Provide the (X, Y) coordinate of the cell's center where the given text is located.  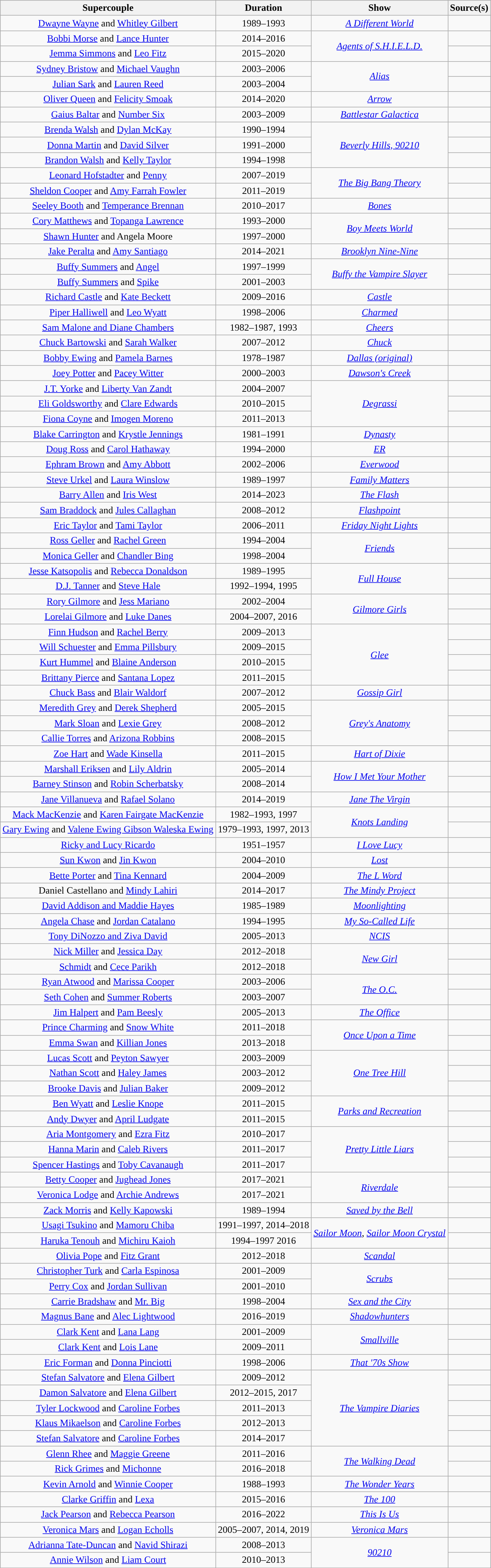
2011–2016 (263, 1454)
Schmidt and Cece Parikh (108, 967)
Bobbi Morse and Lance Hunter (108, 38)
Riverdale (379, 1187)
1982–1993, 1997 (263, 814)
David Addison and Maddie Hayes (108, 906)
Jim Halpert and Pam Beesly (108, 1012)
Chuck Bass and Blair Waldorf (108, 693)
Bette Porter and Tina Kennard (108, 875)
2003–2012 (263, 1073)
The 100 (379, 1499)
2008–2013 (263, 1545)
Hart of Dixie (379, 754)
Doug Ross and Carol Hathaway (108, 449)
Carrie Bradshaw and Mr. Big (108, 1301)
2000–2003 (263, 373)
1997–2000 (263, 236)
Glenn Rhee and Maggie Greene (108, 1454)
Betty Cooper and Jughead Jones (108, 1180)
Haruka Tenouh and Michiru Kaioh (108, 1241)
1989–1993 (263, 23)
Damon Salvatore and Elena Gilbert (108, 1392)
2002–2006 (263, 465)
Marshall Eriksen and Lily Aldrin (108, 769)
2015–2020 (263, 54)
Aria Montgomery and Ezra Fitz (108, 1134)
Monica Geller and Chandler Bing (108, 556)
Cory Matthews and Topanga Lawrence (108, 221)
Glee (379, 654)
Spencer Hastings and Toby Cavanaugh (108, 1165)
The Mindy Project (379, 890)
One Tree Hill (379, 1073)
Degrassi (379, 403)
The Wonder Years (379, 1484)
2005–2014 (263, 769)
Flashpoint (379, 510)
Tony DiNozzo and Ziva David (108, 936)
Jesse Katsopolis and Rebecca Donaldson (108, 571)
1989–1995 (263, 571)
This Is Us (379, 1514)
Buffy Summers and Angel (108, 267)
2009–2016 (263, 297)
Veronica Mars (379, 1530)
1951–1957 (263, 845)
Duration (263, 8)
Shawn Hunter and Angela Moore (108, 236)
Brenda Walsh and Dylan McKay (108, 130)
Eric Taylor and Tami Taylor (108, 525)
Rick Grimes and Michonne (108, 1469)
2005–2015 (263, 708)
2005–2007, 2014, 2019 (263, 1530)
Sex and the City (379, 1301)
2014–2023 (263, 495)
Chuck Bartowski and Sarah Walker (108, 343)
Agents of S.H.I.E.L.D. (379, 46)
Seeley Booth and Temperance Brennan (108, 206)
Ross Geller and Rachel Green (108, 541)
Moonlighting (379, 906)
Lucas Scott and Peyton Sawyer (108, 1058)
Barney Stinson and Robin Scherbatsky (108, 784)
Cheers (379, 327)
Pretty Little Liars (379, 1149)
Steve Urkel and Laura Winslow (108, 480)
Jane Villanueva and Rafael Solano (108, 799)
Klaus Mikaelson and Caroline Forbes (108, 1423)
Jack Pearson and Rebecca Pearson (108, 1514)
Veronica Mars and Logan Echolls (108, 1530)
Scandal (379, 1256)
2004–2007 (263, 388)
Rory Gilmore and Jess Mariano (108, 601)
2016–2022 (263, 1514)
1991–1997, 2014–2018 (263, 1225)
Arrow (379, 99)
NCIS (379, 936)
Callie Torres and Arizona Robbins (108, 738)
My So-Called Life (379, 921)
Beverly Hills, 90210 (379, 145)
Jane The Virgin (379, 799)
Seth Cohen and Summer Roberts (108, 997)
Will Schuester and Emma Pillsbury (108, 647)
Smallville (379, 1339)
Saved by the Bell (379, 1210)
1978–1987 (263, 358)
Annie Wilson and Liam Court (108, 1560)
2016–2019 (263, 1317)
ER (379, 449)
Sam Braddock and Jules Callaghan (108, 510)
Parks and Recreation (379, 1111)
1994–1997 2016 (263, 1241)
1979–1993, 1997, 2013 (263, 830)
Brittany Pierce and Santana Lopez (108, 678)
The O.C. (379, 989)
Donna Martin and David Silver (108, 145)
Nick Miller and Jessica Day (108, 952)
Charmed (379, 312)
Friends (379, 548)
Brooke Davis and Julian Baker (108, 1088)
Finn Hudson and Rachel Berry (108, 632)
Sailor Moon, Sailor Moon Crystal (379, 1233)
Lost (379, 860)
2008–2015 (263, 738)
2009–2015 (263, 647)
Leonard Hofstadter and Penny (108, 175)
Julian Sark and Lauren Reed (108, 84)
Kevin Arnold and Winnie Cooper (108, 1484)
Daniel Castellano and Mindy Lahiri (108, 890)
2015–2016 (263, 1499)
Andy Dwyer and April Ludgate (108, 1119)
1982–1987, 1993 (263, 327)
2014–2021 (263, 251)
2009–2011 (263, 1347)
Fiona Coyne and Imogen Moreno (108, 419)
D.J. Tanner and Steve Hale (108, 586)
Jemma Simmons and Leo Fitz (108, 54)
Joey Potter and Pacey Witter (108, 373)
The Office (379, 1012)
1997–1999 (263, 267)
How I Met Your Mother (379, 776)
Once Upon a Time (379, 1035)
Gaius Baltar and Number Six (108, 114)
1992–1994, 1995 (263, 586)
The Big Bang Theory (379, 183)
Dallas (original) (379, 358)
Oliver Queen and Felicity Smoak (108, 99)
Prince Charming and Snow White (108, 1027)
2011–2019 (263, 191)
Meredith Grey and Derek Shepherd (108, 708)
Full House (379, 579)
Buffy Summers and Spike (108, 282)
1994–1995 (263, 921)
Mack MacKenzie and Karen Fairgate MacKenzie (108, 814)
1981–1991 (263, 434)
Knots Landing (379, 822)
2003–2007 (263, 997)
Nathan Scott and Haley James (108, 1073)
2010–2013 (263, 1560)
Bobby Ewing and Pamela Barnes (108, 358)
Ben Wyatt and Leslie Knope (108, 1103)
Brandon Walsh and Kelly Taylor (108, 160)
Gary Ewing and Valene Ewing Gibson Waleska Ewing (108, 830)
The L Word (379, 875)
1994–2004 (263, 541)
Family Matters (379, 480)
Scrubs (379, 1279)
The Vampire Diaries (379, 1408)
Dynasty (379, 434)
Gilmore Girls (379, 609)
A Different World (379, 23)
Grey's Anatomy (379, 723)
Ephram Brown and Amy Abbott (108, 465)
Clarke Griffin and Lexa (108, 1499)
1989–1997 (263, 480)
Hanna Marin and Caleb Rivers (108, 1149)
2002–2004 (263, 601)
Bones (379, 206)
Shadowhunters (379, 1317)
Alias (379, 76)
Clark Kent and Lana Lang (108, 1332)
Boy Meets World (379, 229)
Sun Kwon and Jin Kwon (108, 860)
Supercouple (108, 8)
Jake Peralta and Amy Santiago (108, 251)
Emma Swan and Killian Jones (108, 1043)
Eli Goldsworthy and Clare Edwards (108, 403)
90210 (379, 1552)
Magnus Bane and Alec Lightwood (108, 1317)
2008–2014 (263, 784)
Olivia Pope and Fitz Grant (108, 1256)
Zoe Hart and Wade Kinsella (108, 754)
2004–2009 (263, 875)
Clark Kent and Lois Lane (108, 1347)
1994–2000 (263, 449)
2012–2015, 2017 (263, 1392)
J.T. Yorke and Liberty Van Zandt (108, 388)
Kurt Hummel and Blaine Anderson (108, 662)
Veronica Lodge and Archie Andrews (108, 1195)
Ricky and Lucy Ricardo (108, 845)
Usagi Tsukino and Mamoru Chiba (108, 1225)
The Flash (379, 495)
Show (379, 8)
2013–2018 (263, 1043)
Perry Cox and Jordan Sullivan (108, 1286)
Castle (379, 297)
Sam Malone and Diane Chambers (108, 327)
Blake Carrington and Krystle Jennings (108, 434)
That '70s Show (379, 1362)
2009–2013 (263, 632)
Piper Halliwell and Leo Wyatt (108, 312)
2001–2010 (263, 1286)
Lorelai Gilmore and Luke Danes (108, 616)
Sheldon Cooper and Amy Farrah Fowler (108, 191)
Barry Allen and Iris West (108, 495)
2004–2010 (263, 860)
1991–2000 (263, 145)
2014–2016 (263, 38)
2014–2019 (263, 799)
Battlestar Galactica (379, 114)
Everwood (379, 465)
2011–2018 (263, 1027)
Christopher Turk and Carla Espinosa (108, 1271)
1993–2000 (263, 221)
2001–2003 (263, 282)
2007–2019 (263, 175)
Stefan Salvatore and Caroline Forbes (108, 1438)
Source(s) (469, 8)
Ryan Atwood and Marissa Cooper (108, 982)
1985–1989 (263, 906)
Eric Forman and Donna Pinciotti (108, 1362)
2014–2020 (263, 99)
Gossip Girl (379, 693)
2006–2011 (263, 525)
1994–1998 (263, 160)
1988–1993 (263, 1484)
Mark Sloan and Lexie Grey (108, 723)
Tyler Lockwood and Caroline Forbes (108, 1408)
Buffy the Vampire Slayer (379, 274)
Stefan Salvatore and Elena Gilbert (108, 1377)
1990–1994 (263, 130)
Chuck (379, 343)
Richard Castle and Kate Beckett (108, 297)
2012–2013 (263, 1423)
2004–2007, 2016 (263, 616)
Sydney Bristow and Michael Vaughn (108, 69)
Angela Chase and Jordan Catalano (108, 921)
Dwayne Wayne and Whitley Gilbert (108, 23)
Adrianna Tate-Duncan and Navid Shirazi (108, 1545)
Brooklyn Nine-Nine (379, 251)
Dawson's Creek (379, 373)
Zack Morris and Kelly Kapowski (108, 1210)
2003–2004 (263, 84)
I Love Lucy (379, 845)
1989–1994 (263, 1210)
Friday Night Lights (379, 525)
New Girl (379, 959)
The Walking Dead (379, 1461)
2016–2018 (263, 1469)
